For the text-containing cell, return its midpoint in [x, y] coordinate format. 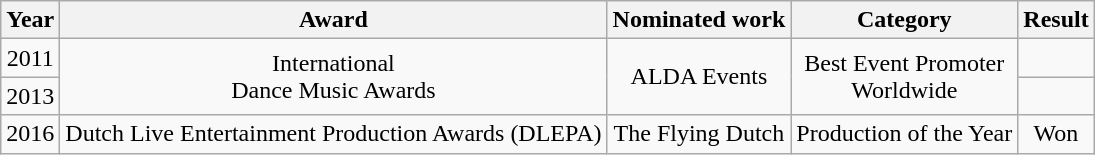
Category [904, 20]
Won [1056, 134]
2011 [30, 58]
Nominated work [699, 20]
Dutch Live Entertainment Production Awards (DLEPA) [334, 134]
The Flying Dutch [699, 134]
2016 [30, 134]
Year [30, 20]
Award [334, 20]
Production of the Year [904, 134]
ALDA Events [699, 77]
Best Event PromoterWorldwide [904, 77]
InternationalDance Music Awards [334, 77]
2013 [30, 96]
Result [1056, 20]
